For the text-containing cell, return its midpoint in (x, y) coordinate format. 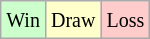
Win (24, 20)
Draw (72, 20)
Loss (126, 20)
